Determine the [X, Y] coordinate at the center of the cell enclosing the given text.  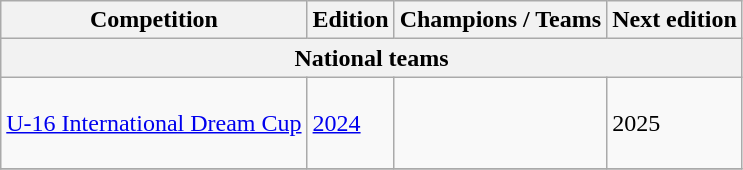
Edition [350, 20]
2024 [350, 123]
Champions / Teams [500, 20]
2025 [675, 123]
Competition [154, 20]
National teams [372, 58]
Next edition [675, 20]
U-16 International Dream Cup [154, 123]
